Identify which cell holds the provided text, then report its (X, Y) central coordinate. 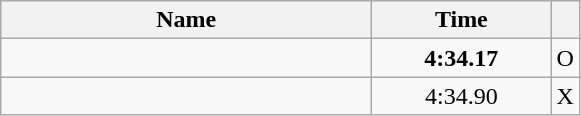
Time (462, 20)
4:34.17 (462, 58)
X (565, 96)
4:34.90 (462, 96)
Name (186, 20)
O (565, 58)
